Determine the [X, Y] coordinate at the center of the cell enclosing the given text.  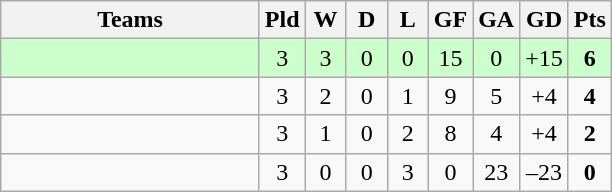
GA [496, 20]
6 [590, 58]
–23 [544, 172]
5 [496, 96]
9 [450, 96]
15 [450, 58]
GD [544, 20]
Pts [590, 20]
+15 [544, 58]
8 [450, 134]
GF [450, 20]
Pld [282, 20]
D [366, 20]
Teams [130, 20]
23 [496, 172]
L [408, 20]
W [326, 20]
